Locate the cell with the specified text and output its (X, Y) center coordinate. 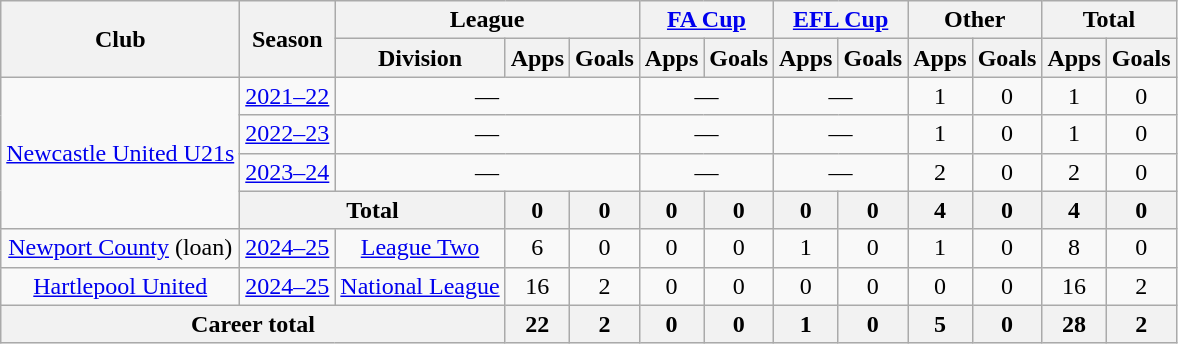
8 (1074, 248)
Season (288, 39)
22 (537, 324)
EFL Cup (841, 20)
Other (975, 20)
Club (120, 39)
Division (420, 58)
Career total (253, 324)
League Two (420, 248)
Hartlepool United (120, 286)
League (487, 20)
2021–22 (288, 96)
2022–23 (288, 134)
Newcastle United U21s (120, 153)
5 (940, 324)
6 (537, 248)
Newport County (loan) (120, 248)
National League (420, 286)
FA Cup (706, 20)
28 (1074, 324)
2023–24 (288, 172)
